Detect which cell encompasses the target text, then output its [X, Y] center coordinate. 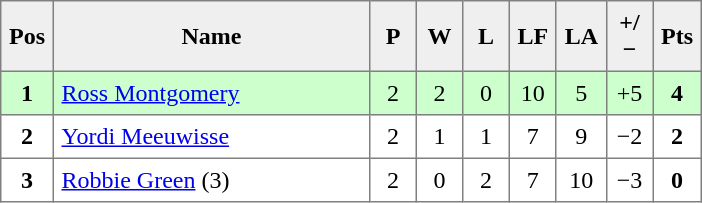
W [439, 36]
5 [581, 93]
Yordi Meeuwisse [211, 137]
9 [581, 137]
Pos [27, 36]
+5 [629, 93]
L [486, 36]
Robbie Green (3) [211, 180]
Ross Montgomery [211, 93]
P [393, 36]
LA [581, 36]
4 [677, 93]
LF [532, 36]
−2 [629, 137]
+/− [629, 36]
−3 [629, 180]
Name [211, 36]
Pts [677, 36]
3 [27, 180]
